Output the [X, Y] coordinate of the center of the cell containing the given text.  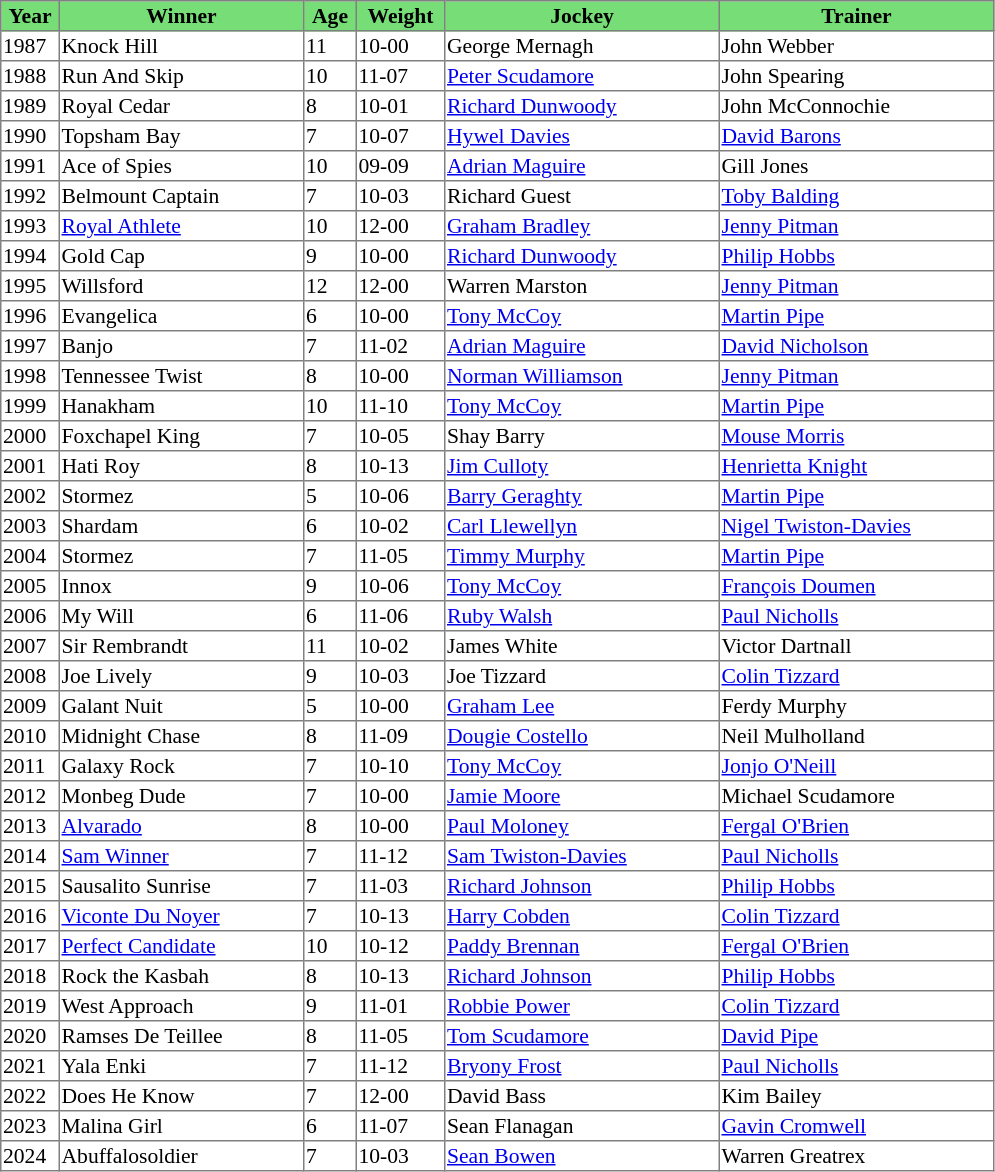
Willsford [181, 286]
Trainer [856, 16]
Neil Mulholland [856, 736]
My Will [181, 616]
10-10 [400, 766]
James White [582, 646]
Ramses De Teillee [181, 1036]
Jamie Moore [582, 796]
2008 [30, 676]
10-07 [400, 136]
11-02 [400, 346]
Jonjo O'Neill [856, 766]
2011 [30, 766]
2006 [30, 616]
2002 [30, 496]
1993 [30, 226]
Hywel Davies [582, 136]
11-10 [400, 406]
Barry Geraghty [582, 496]
Timmy Murphy [582, 556]
Mouse Morris [856, 436]
1990 [30, 136]
11-09 [400, 736]
2005 [30, 586]
John Webber [856, 46]
1997 [30, 346]
2013 [30, 826]
2023 [30, 1126]
2016 [30, 916]
Alvarado [181, 826]
Perfect Candidate [181, 946]
Joe Tizzard [582, 676]
Shay Barry [582, 436]
2009 [30, 706]
2019 [30, 1006]
1988 [30, 76]
10-05 [400, 436]
2003 [30, 526]
2001 [30, 466]
2007 [30, 646]
Victor Dartnall [856, 646]
Innox [181, 586]
Gavin Cromwell [856, 1126]
Norman Williamson [582, 376]
10-01 [400, 106]
Toby Balding [856, 196]
Winner [181, 16]
Ferdy Murphy [856, 706]
1996 [30, 316]
Viconte Du Noyer [181, 916]
Sean Bowen [582, 1156]
Gill Jones [856, 166]
2014 [30, 856]
11-01 [400, 1006]
2021 [30, 1066]
Banjo [181, 346]
Michael Scudamore [856, 796]
Run And Skip [181, 76]
Tennessee Twist [181, 376]
Sausalito Sunrise [181, 886]
West Approach [181, 1006]
Abuffalosoldier [181, 1156]
2022 [30, 1096]
David Nicholson [856, 346]
Foxchapel King [181, 436]
Sam Winner [181, 856]
Royal Cedar [181, 106]
Galant Nuit [181, 706]
Dougie Costello [582, 736]
1998 [30, 376]
Hati Roy [181, 466]
Monbeg Dude [181, 796]
2020 [30, 1036]
Does He Know [181, 1096]
Nigel Twiston-Davies [856, 526]
10-12 [400, 946]
Weight [400, 16]
Peter Scudamore [582, 76]
Warren Greatrex [856, 1156]
Graham Bradley [582, 226]
Evangelica [181, 316]
John Spearing [856, 76]
Bryony Frost [582, 1066]
Tom Scudamore [582, 1036]
1992 [30, 196]
Year [30, 16]
Rock the Kasbah [181, 976]
2012 [30, 796]
11-03 [400, 886]
1995 [30, 286]
2017 [30, 946]
Royal Athlete [181, 226]
Knock Hill [181, 46]
John McConnochie [856, 106]
1999 [30, 406]
Hanakham [181, 406]
Joe Lively [181, 676]
David Barons [856, 136]
Paddy Brennan [582, 946]
Belmount Captain [181, 196]
1987 [30, 46]
09-09 [400, 166]
Age [330, 16]
1989 [30, 106]
Ruby Walsh [582, 616]
David Bass [582, 1096]
Shardam [181, 526]
2015 [30, 886]
Robbie Power [582, 1006]
Gold Cap [181, 256]
Sam Twiston-Davies [582, 856]
George Mernagh [582, 46]
2004 [30, 556]
Galaxy Rock [181, 766]
Carl Llewellyn [582, 526]
Topsham Bay [181, 136]
Malina Girl [181, 1126]
Henrietta Knight [856, 466]
Richard Guest [582, 196]
Jim Culloty [582, 466]
Midnight Chase [181, 736]
Yala Enki [181, 1066]
David Pipe [856, 1036]
12 [330, 286]
François Doumen [856, 586]
1991 [30, 166]
Harry Cobden [582, 916]
Jockey [582, 16]
Sir Rembrandt [181, 646]
2000 [30, 436]
Kim Bailey [856, 1096]
2024 [30, 1156]
1994 [30, 256]
Graham Lee [582, 706]
Paul Moloney [582, 826]
Ace of Spies [181, 166]
11-06 [400, 616]
Warren Marston [582, 286]
2018 [30, 976]
Sean Flanagan [582, 1126]
2010 [30, 736]
